For the text-containing cell, return its midpoint in [X, Y] coordinate format. 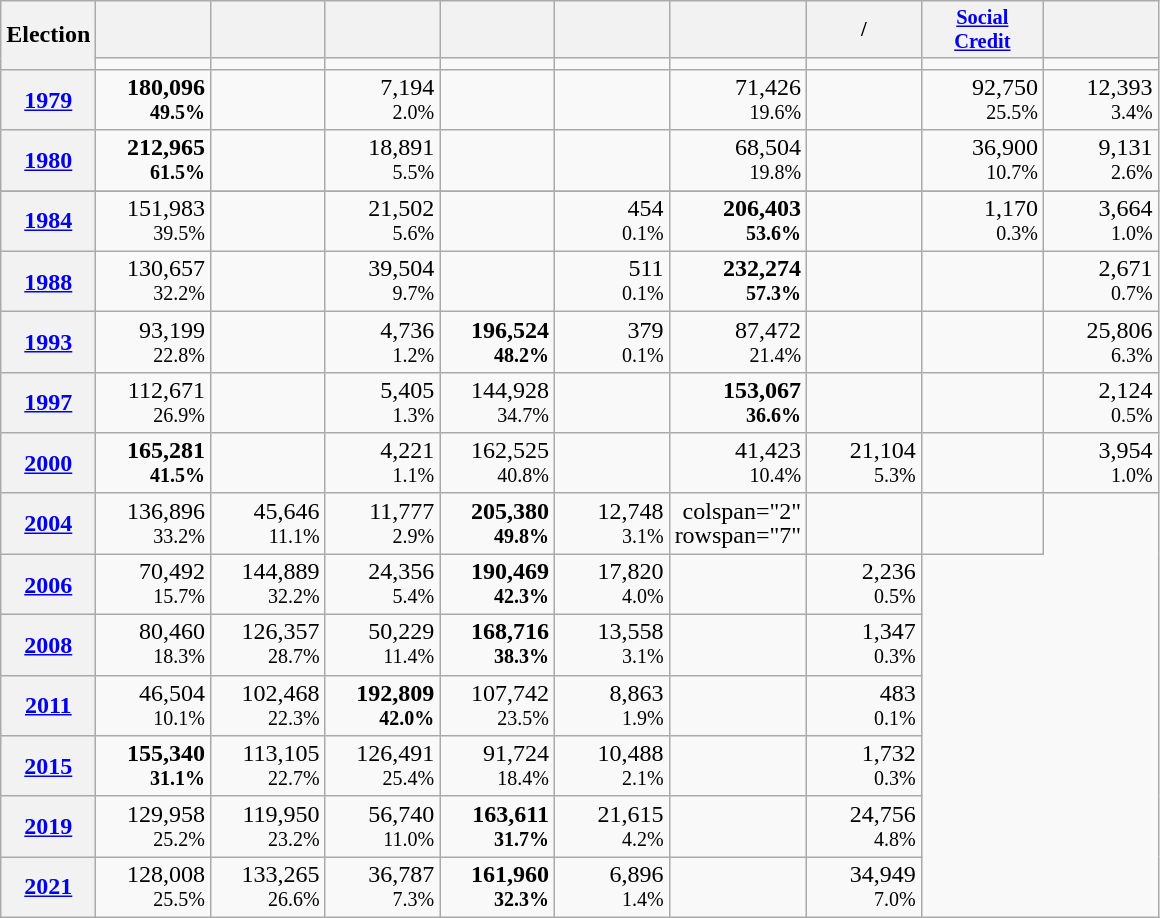
9,1312.6% [1100, 160]
24,3565.4% [382, 584]
7,1942.0% [382, 100]
165,28141.5% [154, 464]
206,40353.6% [738, 222]
93,19922.8% [154, 342]
2008 [48, 646]
119,95023.2% [268, 826]
232,27457.3% [738, 282]
12,3933.4% [1100, 100]
18,8915.5% [382, 160]
128,00825.5% [154, 888]
112,67126.9% [154, 402]
212,96561.5% [154, 160]
87,47221.4% [738, 342]
12,7483.1% [612, 524]
126,49125.4% [382, 766]
4,2211.1% [382, 464]
161,96032.3% [498, 888]
2000 [48, 464]
46,50410.1% [154, 706]
21,1045.3% [864, 464]
102,46822.3% [268, 706]
colspan="2" rowspan="7" [738, 524]
8,8631.9% [612, 706]
1,1700.3% [982, 222]
SocialCredit [982, 30]
10,4882.1% [612, 766]
2006 [48, 584]
1980 [48, 160]
70,49215.7% [154, 584]
155,34031.1% [154, 766]
4,7361.2% [382, 342]
1988 [48, 282]
113,10522.7% [268, 766]
21,6154.2% [612, 826]
56,74011.0% [382, 826]
50,22911.4% [382, 646]
68,50419.8% [738, 160]
2015 [48, 766]
5110.1% [612, 282]
92,75025.5% [982, 100]
129,95825.2% [154, 826]
2019 [48, 826]
5,4051.3% [382, 402]
13,5583.1% [612, 646]
36,7877.3% [382, 888]
91,72418.4% [498, 766]
1,3470.3% [864, 646]
/ [864, 30]
1979 [48, 100]
34,9497.0% [864, 888]
6,8961.4% [612, 888]
130,65732.2% [154, 282]
2,6710.7% [1100, 282]
25,8066.3% [1100, 342]
3,6641.0% [1100, 222]
153,06736.6% [738, 402]
151,98339.5% [154, 222]
71,42619.6% [738, 100]
196,52448.2% [498, 342]
80,46018.3% [154, 646]
2,1240.5% [1100, 402]
180,09649.5% [154, 100]
144,88932.2% [268, 584]
2011 [48, 706]
1993 [48, 342]
17,8204.0% [612, 584]
21,5025.6% [382, 222]
2,2360.5% [864, 584]
36,90010.7% [982, 160]
39,5049.7% [382, 282]
192,80942.0% [382, 706]
11,7772.9% [382, 524]
136,89633.2% [154, 524]
4540.1% [612, 222]
126,35728.7% [268, 646]
Election [48, 36]
1984 [48, 222]
45,64611.1% [268, 524]
162,52540.8% [498, 464]
1,7320.3% [864, 766]
1997 [48, 402]
205,38049.8% [498, 524]
163,61131.7% [498, 826]
3,9541.0% [1100, 464]
190,46942.3% [498, 584]
24,7564.8% [864, 826]
144,92834.7% [498, 402]
2021 [48, 888]
4830.1% [864, 706]
3790.1% [612, 342]
41,42310.4% [738, 464]
107,74223.5% [498, 706]
168,71638.3% [498, 646]
133,26526.6% [268, 888]
2004 [48, 524]
